Capture the cell that displays the provided text and extract its [x, y] central coordinate. 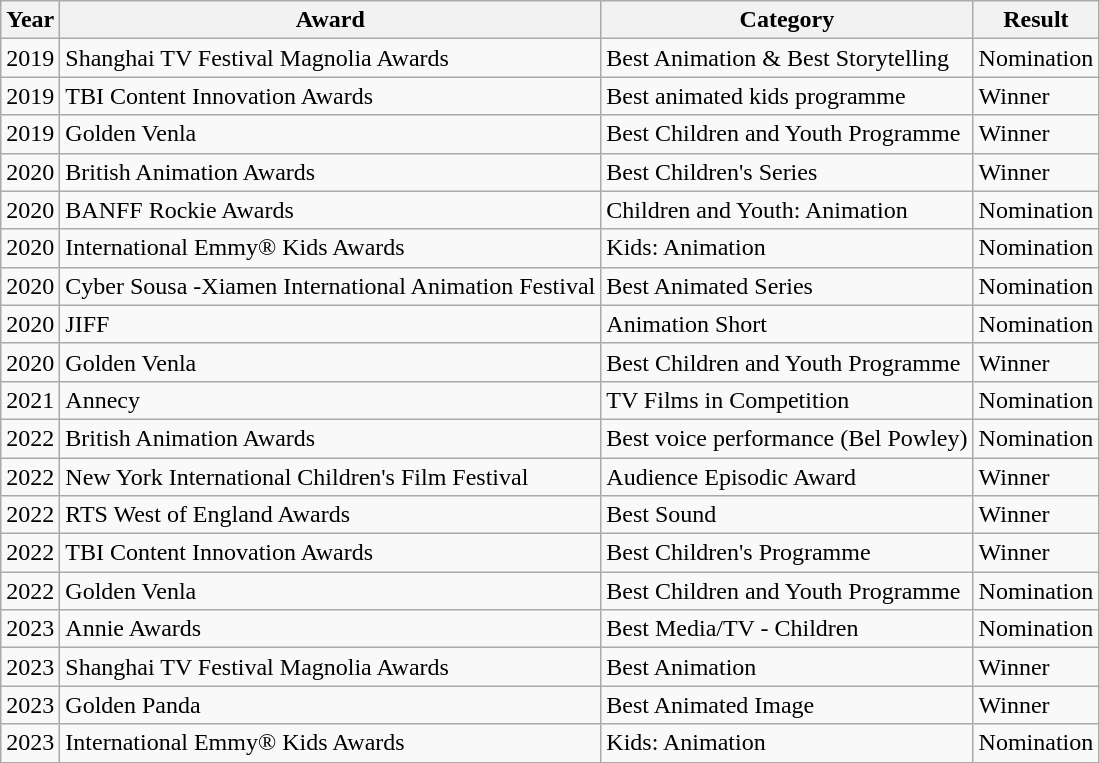
Best Animation [787, 667]
Year [30, 20]
BANFF Rockie Awards [330, 210]
2021 [30, 400]
Best Children's Programme [787, 553]
Result [1036, 20]
Animation Short [787, 324]
Best Children's Series [787, 172]
Best Sound [787, 515]
JIFF [330, 324]
TV Films in Competition [787, 400]
Golden Panda [330, 705]
Category [787, 20]
Best Animation & Best Storytelling [787, 58]
Best Animated Series [787, 286]
Annecy [330, 400]
New York International Children's Film Festival [330, 477]
Best voice performance (Bel Powley) [787, 438]
Best animated kids programme [787, 96]
Annie Awards [330, 629]
Cyber Sousa -Xiamen International Animation Festival [330, 286]
Best Animated Image [787, 705]
Children and Youth: Animation [787, 210]
Best Media/TV - Children [787, 629]
Audience Episodic Award [787, 477]
Award [330, 20]
RTS West of England Awards [330, 515]
